Provide the [X, Y] coordinate of the cell's center where the given text is located.  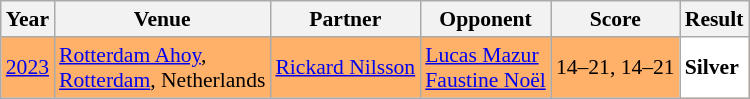
Year [28, 19]
Venue [162, 19]
Lucas Mazur Faustine Noël [486, 68]
Rotterdam Ahoy,Rotterdam, Netherlands [162, 68]
14–21, 14–21 [616, 68]
Silver [714, 68]
Result [714, 19]
Opponent [486, 19]
2023 [28, 68]
Rickard Nilsson [345, 68]
Partner [345, 19]
Score [616, 19]
